Locate the cell with the specified text and output its (X, Y) center coordinate. 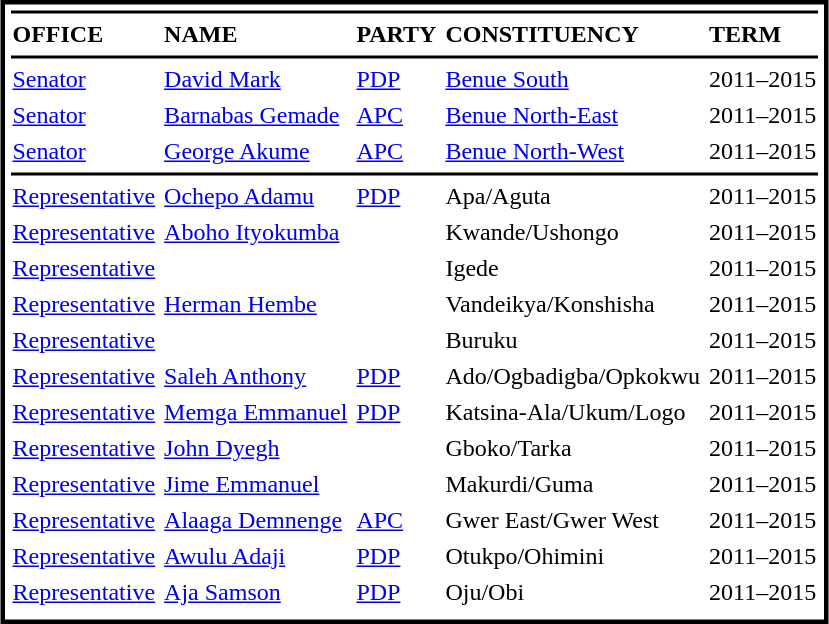
Apa/Aguta (573, 197)
Saleh Anthony (256, 377)
Gwer East/Gwer West (573, 521)
TERM (763, 35)
Gboko/Tarka (573, 449)
George Akume (256, 151)
OFFICE (84, 35)
Buruku (573, 341)
Barnabas Gemade (256, 115)
John Dyegh (256, 449)
David Mark (256, 79)
Otukpo/Ohimini (573, 557)
Benue North-West (573, 151)
Ochepo Adamu (256, 197)
Ado/Ogbadigba/Opkokwu (573, 377)
CONSTITUENCY (573, 35)
Aboho Ityokumba (256, 233)
Makurdi/Guma (573, 485)
Vandeikya/Konshisha (573, 305)
Benue South (573, 79)
Aja Samson (256, 593)
Memga Emmanuel (256, 413)
Igede (573, 269)
Kwande/Ushongo (573, 233)
Awulu Adaji (256, 557)
PARTY (396, 35)
Jime Emmanuel (256, 485)
Benue North-East (573, 115)
Alaaga Demnenge (256, 521)
Oju/Obi (573, 593)
NAME (256, 35)
Herman Hembe (256, 305)
Katsina-Ala/Ukum/Logo (573, 413)
